From the cell containing the given text, extract its center point as [x, y] coordinate. 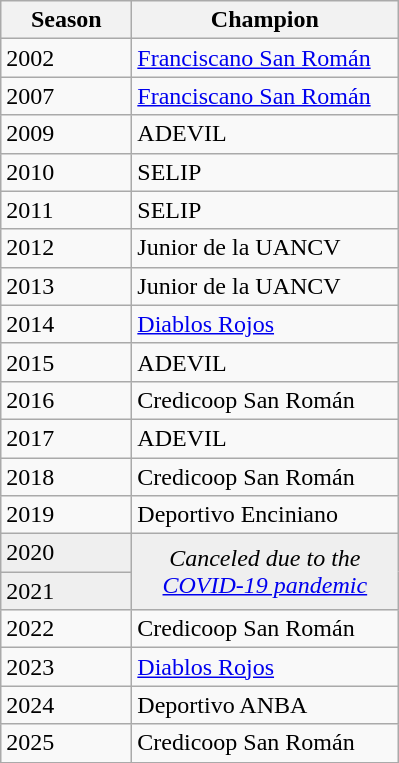
2020 [66, 553]
2024 [66, 705]
2002 [66, 58]
Canceled due to the COVID-19 pandemic [265, 572]
2010 [66, 172]
2014 [66, 324]
2015 [66, 362]
2013 [66, 286]
Champion [265, 20]
Deportivo ANBA [265, 705]
Deportivo Enciniano [265, 515]
2009 [66, 134]
Season [66, 20]
2021 [66, 591]
2017 [66, 438]
2023 [66, 667]
2011 [66, 210]
2025 [66, 743]
2022 [66, 629]
2007 [66, 96]
2016 [66, 400]
2012 [66, 248]
2018 [66, 477]
2019 [66, 515]
